Search for the cell housing the specified text and yield its (x, y) center coordinate. 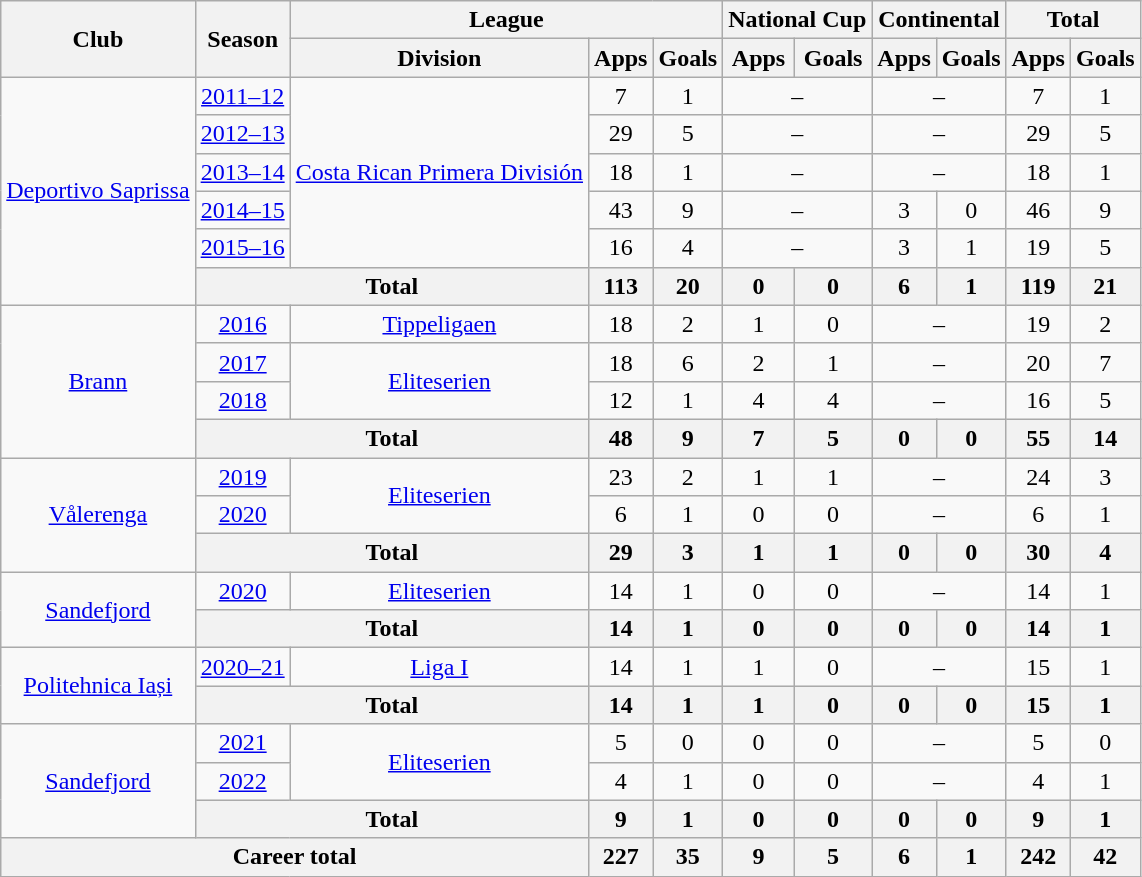
24 (1038, 477)
242 (1038, 857)
2012–13 (242, 134)
2022 (242, 781)
2017 (242, 362)
46 (1038, 210)
2020–21 (242, 667)
Tippeligaen (439, 324)
43 (621, 210)
48 (621, 438)
2013–14 (242, 172)
Politehnica Iași (98, 686)
30 (1038, 553)
Costa Rican Primera División (439, 172)
National Cup (798, 20)
23 (621, 477)
Division (439, 58)
35 (688, 857)
2018 (242, 400)
2015–16 (242, 248)
21 (1105, 286)
Liga I (439, 667)
2021 (242, 743)
Brann (98, 381)
55 (1038, 438)
Deportivo Saprissa (98, 191)
2011–12 (242, 96)
113 (621, 286)
12 (621, 400)
227 (621, 857)
Season (242, 39)
42 (1105, 857)
Club (98, 39)
2019 (242, 477)
Continental (939, 20)
Career total (295, 857)
Vålerenga (98, 515)
2014–15 (242, 210)
2016 (242, 324)
League (506, 20)
119 (1038, 286)
